For the text-containing cell, return its midpoint in (X, Y) coordinate format. 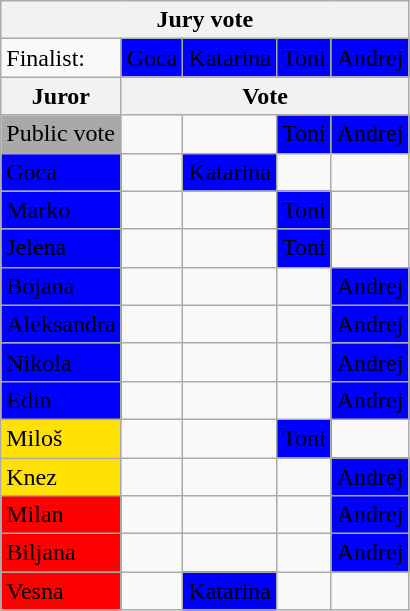
Jelena (61, 248)
Nikola (61, 362)
Bojana (61, 286)
Finalist: (61, 58)
Miloš (61, 438)
Marko (61, 210)
Vote (265, 96)
Jury vote (205, 20)
Milan (61, 515)
Edin (61, 400)
Biljana (61, 553)
Knez (61, 477)
Juror (61, 96)
Public vote (61, 134)
Vesna (61, 591)
Aleksandra (61, 324)
